For the text-containing cell, return its midpoint in (X, Y) coordinate format. 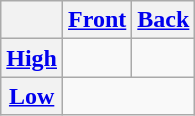
Low (32, 96)
Back (164, 20)
High (32, 58)
Front (98, 20)
